For the text-containing cell, return its midpoint in [X, Y] coordinate format. 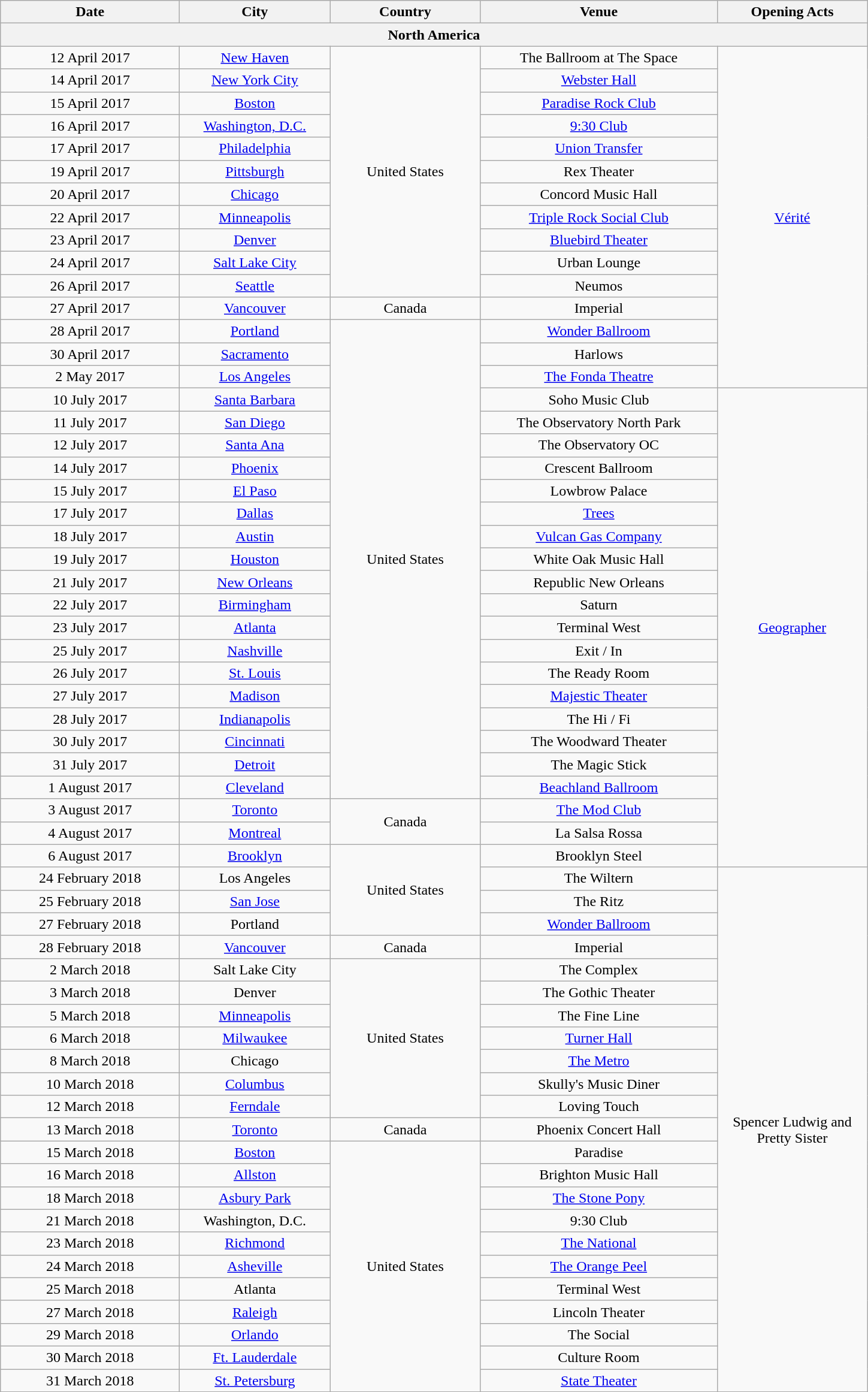
Vérité [792, 217]
23 April 2017 [90, 240]
La Salsa Rossa [599, 833]
17 July 2017 [90, 514]
New Haven [255, 58]
Concord Music Hall [599, 194]
Republic New Orleans [599, 582]
23 March 2018 [90, 1243]
Philadelphia [255, 149]
Opening Acts [792, 12]
Asbury Park [255, 1198]
28 February 2018 [90, 947]
14 July 2017 [90, 468]
8 March 2018 [90, 1061]
26 July 2017 [90, 674]
Phoenix [255, 468]
15 July 2017 [90, 491]
22 April 2017 [90, 217]
31 July 2017 [90, 765]
29 March 2018 [90, 1334]
27 April 2017 [90, 309]
The Observatory North Park [599, 422]
New Orleans [255, 582]
2 March 2018 [90, 970]
24 March 2018 [90, 1266]
Harlows [599, 354]
Pittsburgh [255, 171]
5 March 2018 [90, 1016]
15 April 2017 [90, 103]
18 March 2018 [90, 1198]
The Ritz [599, 901]
20 April 2017 [90, 194]
Majestic Theater [599, 696]
Bluebird Theater [599, 240]
Neumos [599, 286]
Crescent Ballroom [599, 468]
Webster Hall [599, 80]
St. Petersburg [255, 1380]
10 March 2018 [90, 1084]
El Paso [255, 491]
10 July 2017 [90, 400]
Santa Ana [255, 445]
Culture Room [599, 1357]
Cleveland [255, 787]
San Diego [255, 422]
1 August 2017 [90, 787]
Houston [255, 559]
Soho Music Club [599, 400]
Brooklyn Steel [599, 856]
16 April 2017 [90, 126]
25 March 2018 [90, 1289]
4 August 2017 [90, 833]
21 March 2018 [90, 1221]
Allston [255, 1175]
Turner Hall [599, 1038]
24 February 2018 [90, 878]
City [255, 12]
27 July 2017 [90, 696]
Triple Rock Social Club [599, 217]
Skully's Music Diner [599, 1084]
Birmingham [255, 605]
The Stone Pony [599, 1198]
Paradise Rock Club [599, 103]
Lincoln Theater [599, 1312]
30 April 2017 [90, 354]
Seattle [255, 286]
18 July 2017 [90, 536]
3 March 2018 [90, 992]
The Complex [599, 970]
The Orange Peel [599, 1266]
The National [599, 1243]
Lowbrow Palace [599, 491]
25 July 2017 [90, 650]
31 March 2018 [90, 1380]
22 July 2017 [90, 605]
Montreal [255, 833]
Spencer Ludwig andPretty Sister [792, 1129]
St. Louis [255, 674]
Trees [599, 514]
Country [405, 12]
Saturn [599, 605]
The Hi / Fi [599, 719]
28 April 2017 [90, 331]
12 April 2017 [90, 58]
Santa Barbara [255, 400]
Dallas [255, 514]
19 July 2017 [90, 559]
The Ballroom at The Space [599, 58]
Columbus [255, 1084]
21 July 2017 [90, 582]
The Social [599, 1334]
North America [434, 35]
19 April 2017 [90, 171]
2 May 2017 [90, 377]
The Metro [599, 1061]
Venue [599, 12]
Date [90, 12]
Geographer [792, 628]
Austin [255, 536]
Orlando [255, 1334]
Milwaukee [255, 1038]
Asheville [255, 1266]
15 March 2018 [90, 1152]
The Fonda Theatre [599, 377]
Rex Theater [599, 171]
Brighton Music Hall [599, 1175]
6 August 2017 [90, 856]
Ft. Lauderdale [255, 1357]
30 March 2018 [90, 1357]
The Wiltern [599, 878]
13 March 2018 [90, 1130]
Urban Lounge [599, 262]
Cincinnati [255, 742]
Indianapolis [255, 719]
State Theater [599, 1380]
Raleigh [255, 1312]
Paradise [599, 1152]
Ferndale [255, 1107]
Loving Touch [599, 1107]
12 July 2017 [90, 445]
Detroit [255, 765]
Nashville [255, 650]
Brooklyn [255, 856]
16 March 2018 [90, 1175]
Union Transfer [599, 149]
The Magic Stick [599, 765]
The Gothic Theater [599, 992]
17 April 2017 [90, 149]
The Observatory OC [599, 445]
The Fine Line [599, 1016]
24 April 2017 [90, 262]
Richmond [255, 1243]
23 July 2017 [90, 627]
Madison [255, 696]
25 February 2018 [90, 901]
28 July 2017 [90, 719]
Beachland Ballroom [599, 787]
The Woodward Theater [599, 742]
27 February 2018 [90, 924]
26 April 2017 [90, 286]
12 March 2018 [90, 1107]
Phoenix Concert Hall [599, 1130]
San Jose [255, 901]
30 July 2017 [90, 742]
11 July 2017 [90, 422]
27 March 2018 [90, 1312]
New York City [255, 80]
Vulcan Gas Company [599, 536]
6 March 2018 [90, 1038]
Sacramento [255, 354]
14 April 2017 [90, 80]
Exit / In [599, 650]
White Oak Music Hall [599, 559]
The Mod Club [599, 810]
The Ready Room [599, 674]
3 August 2017 [90, 810]
